Pinpoint the cell where the given text exists, returning its (X, Y) midpoint coordinate. 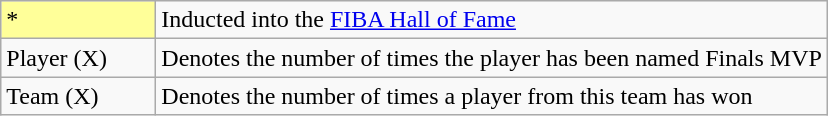
Denotes the number of times the player has been named Finals MVP (492, 58)
Inducted into the FIBA Hall of Fame (492, 20)
Team (X) (78, 96)
* (78, 20)
Denotes the number of times a player from this team has won (492, 96)
Player (X) (78, 58)
